Extract the [x, y] coordinate from the center of the cell holding the provided text.  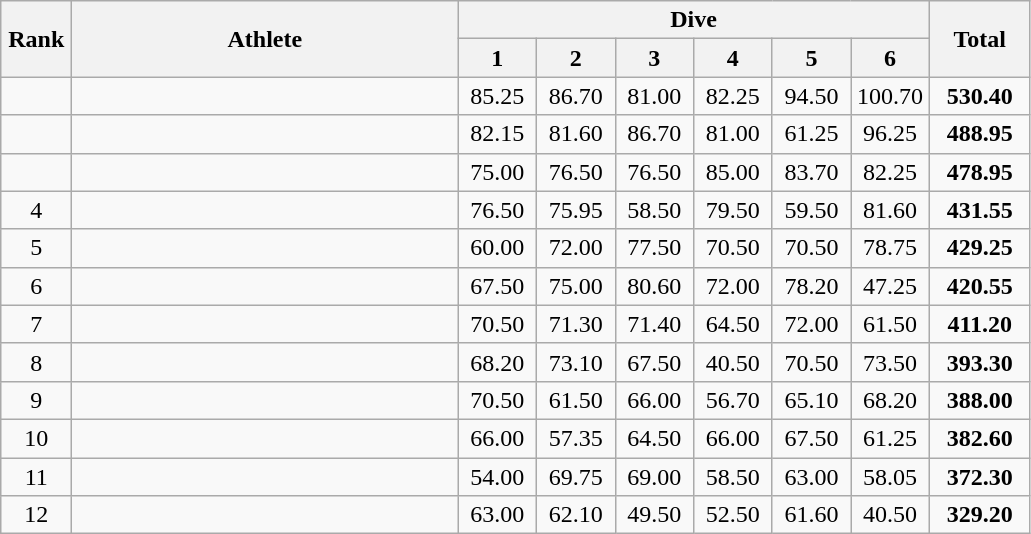
382.60 [980, 438]
59.50 [812, 210]
1 [498, 58]
100.70 [890, 96]
52.50 [734, 515]
10 [36, 438]
82.15 [498, 134]
57.35 [576, 438]
411.20 [980, 324]
65.10 [812, 400]
8 [36, 362]
530.40 [980, 96]
Rank [36, 39]
Dive [694, 20]
431.55 [980, 210]
49.50 [654, 515]
73.50 [890, 362]
60.00 [498, 248]
9 [36, 400]
478.95 [980, 172]
78.20 [812, 286]
388.00 [980, 400]
12 [36, 515]
372.30 [980, 477]
54.00 [498, 477]
Athlete [265, 39]
69.75 [576, 477]
71.40 [654, 324]
79.50 [734, 210]
71.30 [576, 324]
62.10 [576, 515]
420.55 [980, 286]
85.25 [498, 96]
75.95 [576, 210]
83.70 [812, 172]
393.30 [980, 362]
47.25 [890, 286]
77.50 [654, 248]
3 [654, 58]
61.60 [812, 515]
58.05 [890, 477]
329.20 [980, 515]
488.95 [980, 134]
73.10 [576, 362]
85.00 [734, 172]
94.50 [812, 96]
96.25 [890, 134]
80.60 [654, 286]
56.70 [734, 400]
78.75 [890, 248]
69.00 [654, 477]
11 [36, 477]
429.25 [980, 248]
7 [36, 324]
2 [576, 58]
Total [980, 39]
